Capture the cell that displays the provided text and extract its (X, Y) central coordinate. 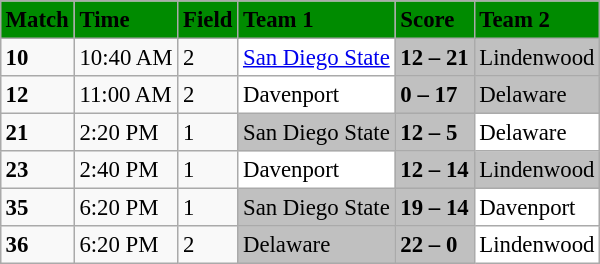
Match (37, 20)
35 (37, 208)
21 (37, 133)
36 (37, 245)
10 (37, 57)
12 – 5 (434, 133)
12 – 14 (434, 170)
Time (126, 20)
2:20 PM (126, 133)
2:40 PM (126, 170)
19 – 14 (434, 208)
11:00 AM (126, 95)
Team 2 (537, 20)
10:40 AM (126, 57)
12 – 21 (434, 57)
Team 1 (316, 20)
12 (37, 95)
23 (37, 170)
22 – 0 (434, 245)
0 – 17 (434, 95)
Field (208, 20)
Score (434, 20)
